Locate the cell with the specified text and output its [X, Y] center coordinate. 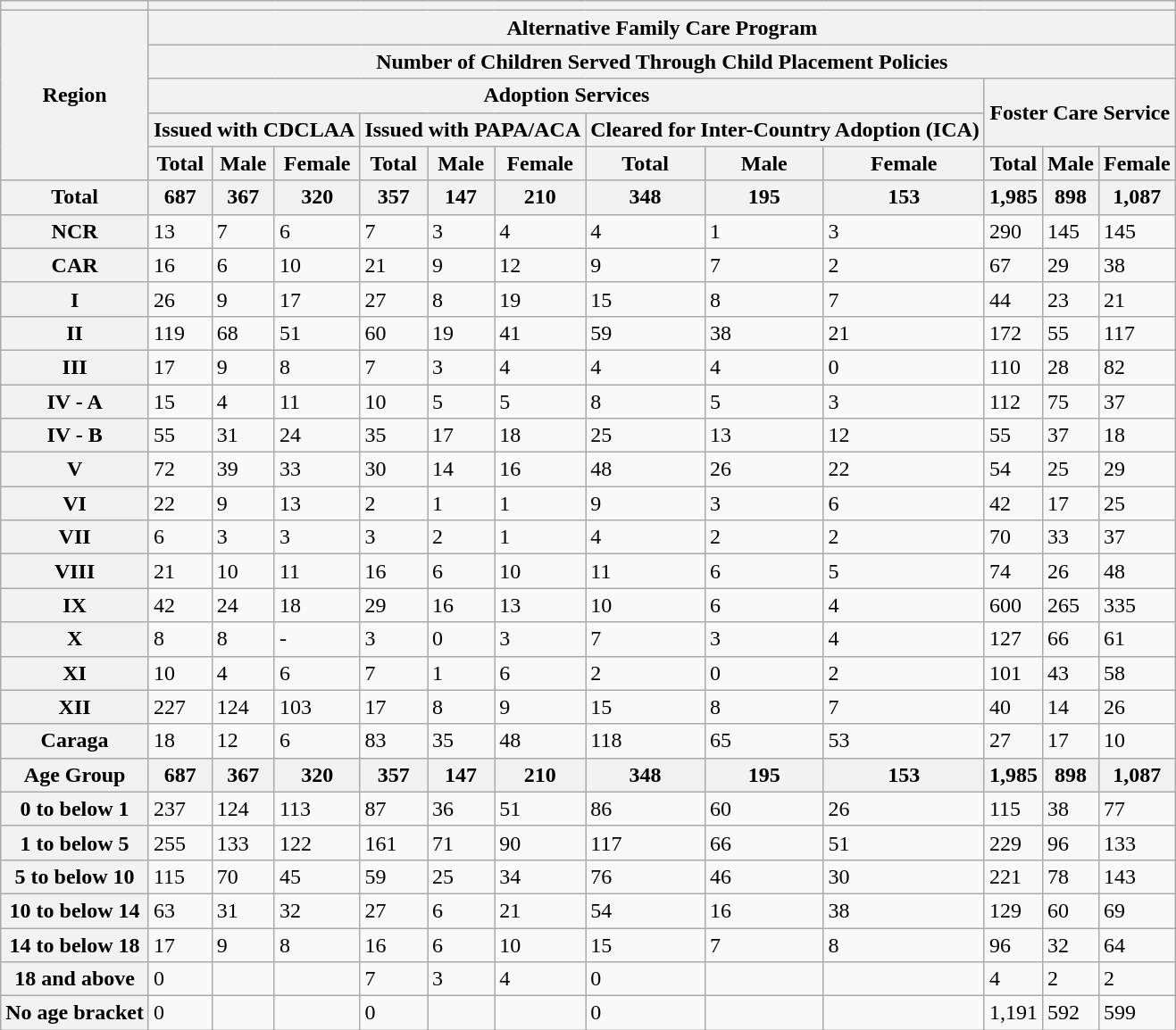
1 to below 5 [75, 843]
592 [1070, 1013]
110 [1013, 367]
45 [316, 876]
34 [540, 876]
18 and above [75, 979]
265 [1070, 605]
VI [75, 503]
NCR [75, 231]
77 [1137, 809]
VII [75, 537]
53 [904, 741]
64 [1137, 945]
Region [75, 96]
X [75, 639]
237 [180, 809]
69 [1137, 910]
10 to below 14 [75, 910]
75 [1070, 401]
83 [394, 741]
II [75, 333]
Adoption Services [566, 96]
122 [316, 843]
41 [540, 333]
58 [1137, 673]
23 [1070, 299]
40 [1013, 707]
IX [75, 605]
82 [1137, 367]
78 [1070, 876]
Caraga [75, 741]
Foster Care Service [1080, 112]
Issued with PAPA/ACA [473, 129]
76 [646, 876]
143 [1137, 876]
5 to below 10 [75, 876]
112 [1013, 401]
68 [243, 333]
IV - B [75, 436]
67 [1013, 265]
87 [394, 809]
39 [243, 469]
129 [1013, 910]
44 [1013, 299]
74 [1013, 571]
600 [1013, 605]
63 [180, 910]
14 to below 18 [75, 945]
V [75, 469]
335 [1137, 605]
290 [1013, 231]
IV - A [75, 401]
161 [394, 843]
XII [75, 707]
127 [1013, 639]
CAR [75, 265]
VIII [75, 571]
Age Group [75, 775]
119 [180, 333]
113 [316, 809]
101 [1013, 673]
229 [1013, 843]
28 [1070, 367]
Number of Children Served Through Child Placement Policies [662, 62]
- [316, 639]
Alternative Family Care Program [662, 28]
0 to below 1 [75, 809]
36 [461, 809]
43 [1070, 673]
Cleared for Inter-Country Adoption (ICA) [786, 129]
172 [1013, 333]
1,191 [1013, 1013]
221 [1013, 876]
XI [75, 673]
71 [461, 843]
65 [764, 741]
46 [764, 876]
Issued with CDCLAA [254, 129]
103 [316, 707]
61 [1137, 639]
No age bracket [75, 1013]
599 [1137, 1013]
118 [646, 741]
I [75, 299]
86 [646, 809]
90 [540, 843]
255 [180, 843]
227 [180, 707]
III [75, 367]
72 [180, 469]
